Pinpoint the cell where the given text exists, returning its (X, Y) midpoint coordinate. 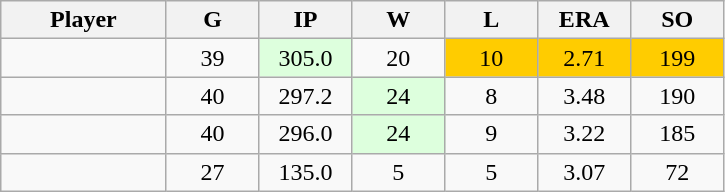
199 (678, 58)
305.0 (306, 58)
IP (306, 20)
27 (212, 172)
W (398, 20)
296.0 (306, 134)
297.2 (306, 96)
ERA (584, 20)
Player (84, 20)
G (212, 20)
9 (492, 134)
190 (678, 96)
185 (678, 134)
39 (212, 58)
SO (678, 20)
8 (492, 96)
10 (492, 58)
3.48 (584, 96)
72 (678, 172)
3.22 (584, 134)
2.71 (584, 58)
3.07 (584, 172)
L (492, 20)
135.0 (306, 172)
20 (398, 58)
